Scan for the cell matching the given text and deliver its (x, y) coordinate at center. 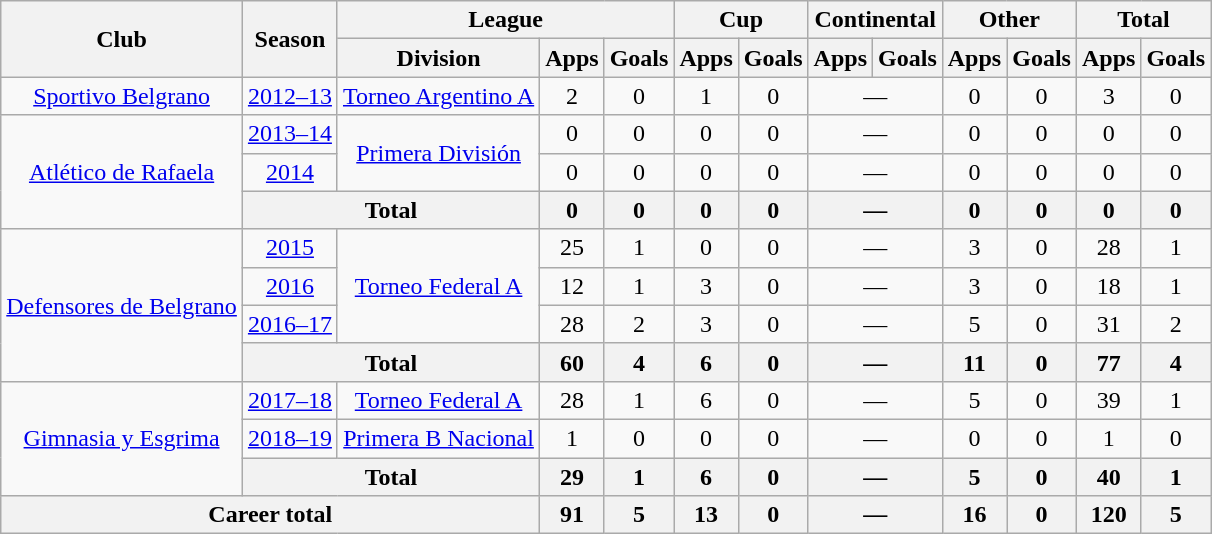
39 (1108, 400)
League (505, 20)
2017–18 (290, 400)
Defensores de Belgrano (122, 305)
91 (572, 515)
31 (1108, 324)
60 (572, 362)
Club (122, 39)
Continental (875, 20)
Torneo Argentino A (438, 96)
2013–14 (290, 134)
Cup (741, 20)
77 (1108, 362)
25 (572, 248)
16 (974, 515)
2012–13 (290, 96)
11 (974, 362)
2016–17 (290, 324)
2015 (290, 248)
12 (572, 286)
2016 (290, 286)
29 (572, 477)
Sportivo Belgrano (122, 96)
Atlético de Rafaela (122, 172)
Other (1009, 20)
18 (1108, 286)
120 (1108, 515)
2018–19 (290, 438)
13 (706, 515)
Season (290, 39)
Division (438, 58)
Primera B Nacional (438, 438)
Gimnasia y Esgrima (122, 438)
40 (1108, 477)
Primera División (438, 153)
Career total (270, 515)
2014 (290, 172)
